Locate the cell with the specified text and output its (x, y) center coordinate. 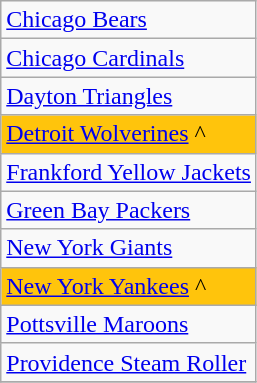
Pottsville Maroons (129, 324)
Green Bay Packers (129, 210)
New York Yankees ^ (129, 286)
Chicago Bears (129, 20)
Chicago Cardinals (129, 58)
New York Giants (129, 248)
Dayton Triangles (129, 96)
Providence Steam Roller (129, 362)
Frankford Yellow Jackets (129, 172)
Detroit Wolverines ^ (129, 134)
